Find where the given text appears and provide that cell's center as [X, Y] coordinate. 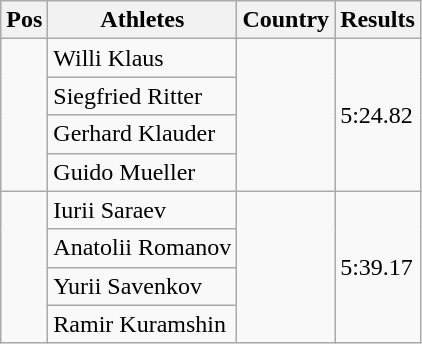
Gerhard Klauder [142, 134]
Willi Klaus [142, 58]
Yurii Savenkov [142, 286]
Guido Mueller [142, 172]
Pos [24, 20]
Anatolii Romanov [142, 248]
Athletes [142, 20]
Country [286, 20]
5:39.17 [378, 267]
Iurii Saraev [142, 210]
Ramir Kuramshin [142, 324]
5:24.82 [378, 115]
Results [378, 20]
Siegfried Ritter [142, 96]
